Output the (X, Y) coordinate of the center of the cell containing the given text.  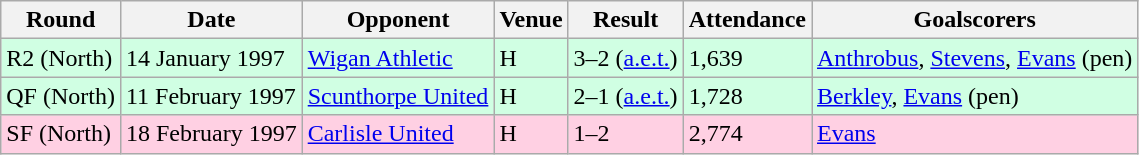
SF (North) (61, 134)
3–2 (a.e.t.) (626, 58)
2,774 (747, 134)
Scunthorpe United (398, 96)
Evans (975, 134)
14 January 1997 (211, 58)
Wigan Athletic (398, 58)
Round (61, 20)
Date (211, 20)
1,639 (747, 58)
QF (North) (61, 96)
Goalscorers (975, 20)
Carlisle United (398, 134)
11 February 1997 (211, 96)
Opponent (398, 20)
Result (626, 20)
R2 (North) (61, 58)
Berkley, Evans (pen) (975, 96)
Venue (531, 20)
Anthrobus, Stevens, Evans (pen) (975, 58)
2–1 (a.e.t.) (626, 96)
1–2 (626, 134)
1,728 (747, 96)
Attendance (747, 20)
18 February 1997 (211, 134)
